Identify which cell holds the provided text, then report its (x, y) central coordinate. 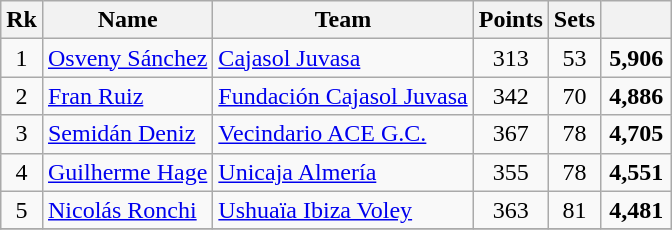
Osveny Sánchez (127, 58)
Team (343, 20)
355 (510, 172)
Ushuaïa Ibiza Voley (343, 210)
Vecindario ACE G.C. (343, 134)
Nicolás Ronchi (127, 210)
4,481 (636, 210)
313 (510, 58)
342 (510, 96)
Semidán Deniz (127, 134)
Rk (22, 20)
4 (22, 172)
Cajasol Juvasa (343, 58)
Unicaja Almería (343, 172)
4,551 (636, 172)
Guilherme Hage (127, 172)
1 (22, 58)
363 (510, 210)
81 (574, 210)
5,906 (636, 58)
Name (127, 20)
Sets (574, 20)
4,705 (636, 134)
367 (510, 134)
Points (510, 20)
53 (574, 58)
3 (22, 134)
Fran Ruiz (127, 96)
5 (22, 210)
70 (574, 96)
4,886 (636, 96)
2 (22, 96)
Fundación Cajasol Juvasa (343, 96)
